Return the [x, y] coordinate for the center point of the cell that contains the specified text.  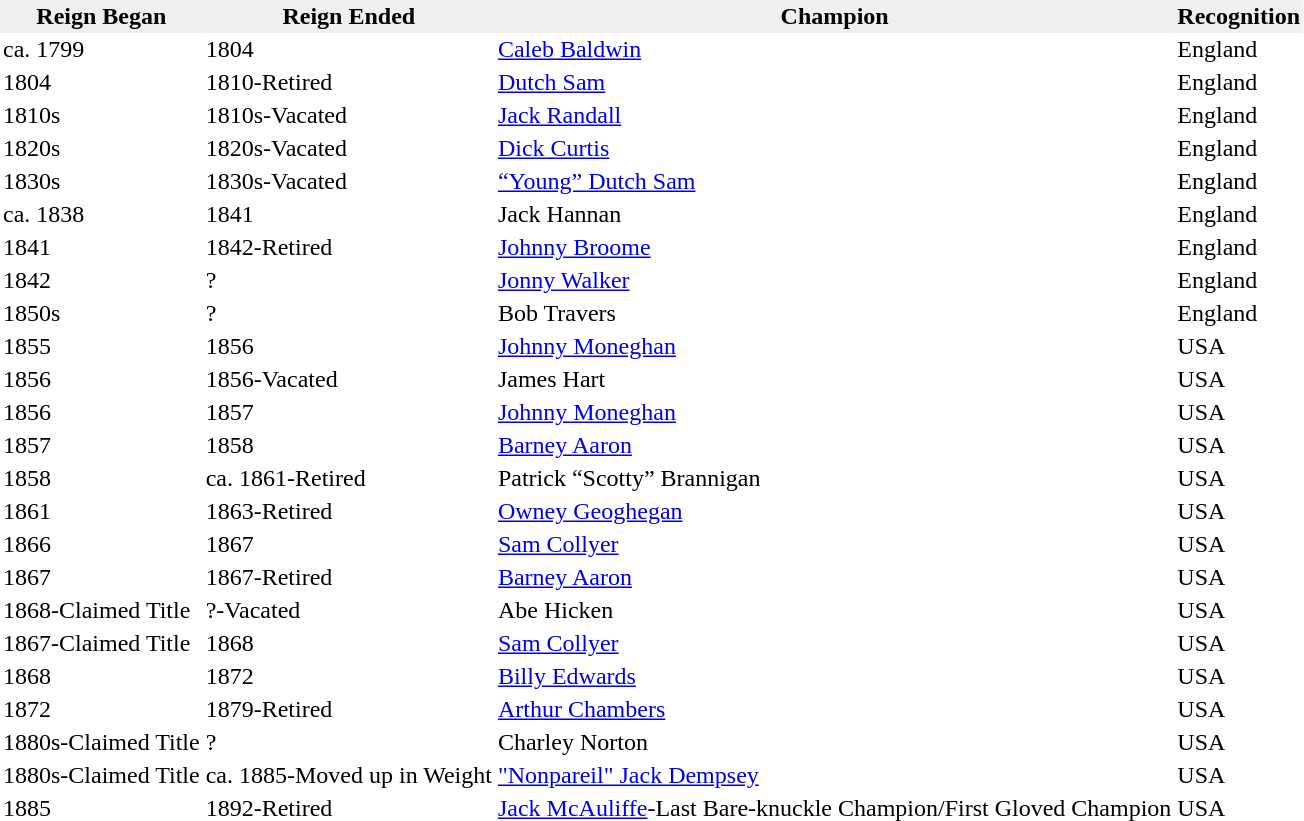
ca. 1861-Retired [349, 478]
ca. 1799 [102, 50]
Bob Travers [834, 314]
Billy Edwards [834, 676]
ca. 1838 [102, 214]
Charley Norton [834, 742]
1867-Claimed Title [102, 644]
1842 [102, 280]
"Nonpareil" Jack Dempsey [834, 776]
Reign Began [102, 16]
James Hart [834, 380]
1830s [102, 182]
1855 [102, 346]
1866 [102, 544]
Dick Curtis [834, 148]
1879-Retired [349, 710]
1867-Retired [349, 578]
Caleb Baldwin [834, 50]
Patrick “Scotty” Brannigan [834, 478]
1830s-Vacated [349, 182]
“Young” Dutch Sam [834, 182]
1810s-Vacated [349, 116]
1863-Retired [349, 512]
Champion [834, 16]
1810s [102, 116]
Jack Randall [834, 116]
1861 [102, 512]
1850s [102, 314]
Abe Hicken [834, 610]
Jack Hannan [834, 214]
Reign Ended [349, 16]
1868-Claimed Title [102, 610]
1820s [102, 148]
ca. 1885-Moved up in Weight [349, 776]
Recognition [1238, 16]
1842-Retired [349, 248]
1810-Retired [349, 82]
Dutch Sam [834, 82]
1856-Vacated [349, 380]
1820s-Vacated [349, 148]
?-Vacated [349, 610]
Owney Geoghegan [834, 512]
Jonny Walker [834, 280]
Johnny Broome [834, 248]
Arthur Chambers [834, 710]
